Pinpoint the cell where the given text exists, returning its [X, Y] midpoint coordinate. 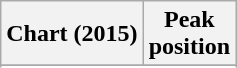
Chart (2015) [72, 34]
Peak position [189, 34]
